Return the [x, y] coordinate for the center point of the cell that contains the specified text.  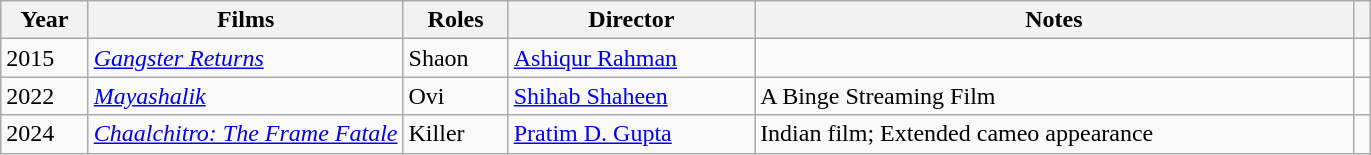
Shihab Shaheen [631, 96]
2024 [44, 134]
Mayashalik [246, 96]
Gangster Returns [246, 58]
Killer [456, 134]
Director [631, 20]
A Binge Streaming Film [1054, 96]
2015 [44, 58]
Indian film; Extended cameo appearance [1054, 134]
Year [44, 20]
Shaon [456, 58]
Roles [456, 20]
Pratim D. Gupta [631, 134]
2022 [44, 96]
Notes [1054, 20]
Films [246, 20]
Chaalchitro: The Frame Fatale [246, 134]
Ovi [456, 96]
Ashiqur Rahman [631, 58]
